Extract the (x, y) coordinate from the center of the cell holding the provided text.  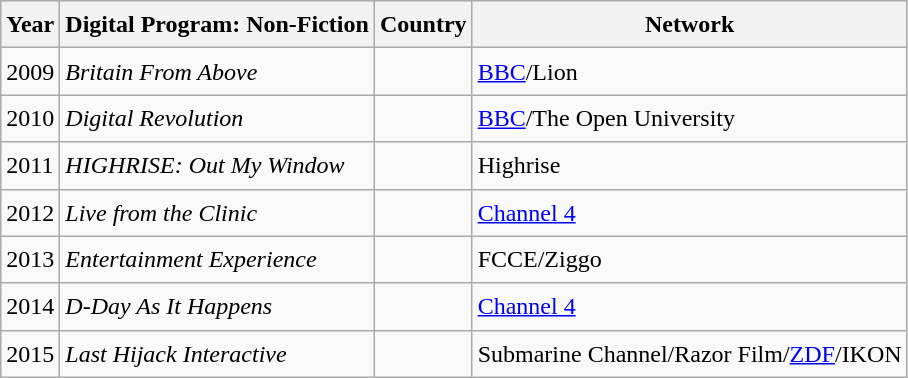
2014 (30, 306)
D-Day As It Happens (218, 306)
2010 (30, 118)
Network (690, 24)
Live from the Clinic (218, 212)
2012 (30, 212)
Country (423, 24)
Digital Program: Non-Fiction (218, 24)
Highrise (690, 166)
FCCE/Ziggo (690, 260)
Last Hijack Interactive (218, 354)
BBC/Lion (690, 72)
2013 (30, 260)
Entertainment Experience (218, 260)
HIGHRISE: Out My Window (218, 166)
Britain From Above (218, 72)
Submarine Channel/Razor Film/ZDF/IKON (690, 354)
Year (30, 24)
2015 (30, 354)
2011 (30, 166)
2009 (30, 72)
BBC/The Open University (690, 118)
Digital Revolution (218, 118)
